Capture the cell that displays the provided text and extract its [X, Y] central coordinate. 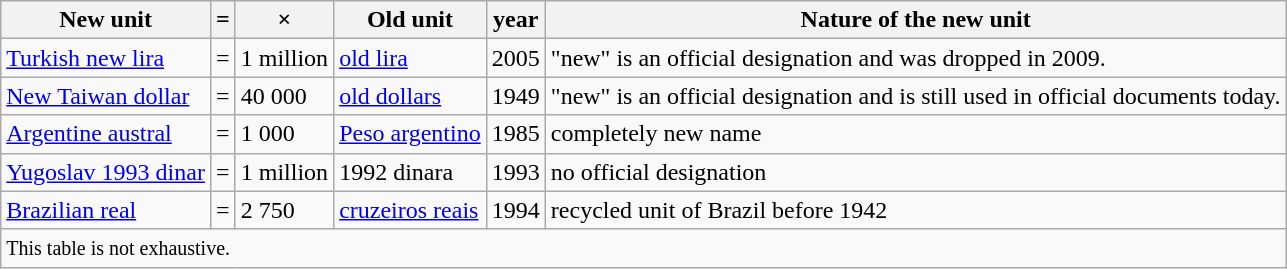
recycled unit of Brazil before 1942 [916, 210]
Turkish new lira [106, 58]
1 000 [284, 134]
"new" is an official designation and is still used in official documents today. [916, 96]
Brazilian real [106, 210]
2 750 [284, 210]
old lira [410, 58]
1949 [516, 96]
Nature of the new unit [916, 20]
1993 [516, 172]
New unit [106, 20]
New Taiwan dollar [106, 96]
Yugoslav 1993 dinar [106, 172]
completely new name [916, 134]
old dollars [410, 96]
Old unit [410, 20]
This table is not exhaustive. [644, 248]
40 000 [284, 96]
1992 dinara [410, 172]
2005 [516, 58]
cruzeiros reais [410, 210]
1994 [516, 210]
× [284, 20]
year [516, 20]
1985 [516, 134]
Peso argentino [410, 134]
"new" is an official designation and was dropped in 2009. [916, 58]
Argentine austral [106, 134]
no official designation [916, 172]
